Extract the (X, Y) coordinate from the center of the cell holding the provided text.  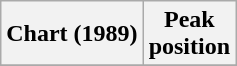
Chart (1989) (72, 34)
Peakposition (189, 34)
